Return (X, Y) of the center of cell containing provided text 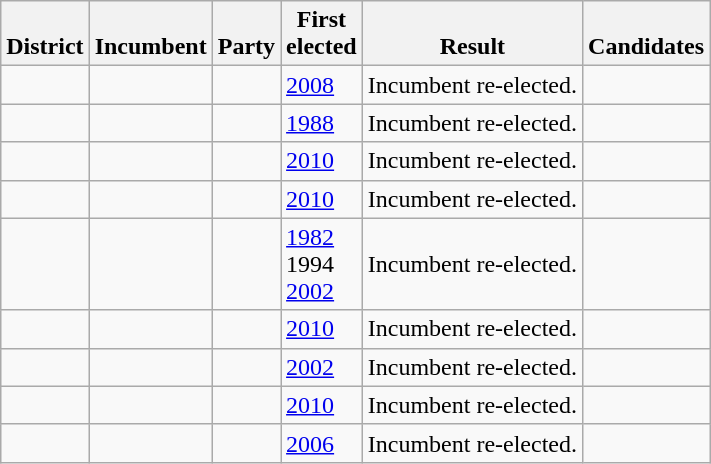
2008 (322, 85)
Firstelected (322, 34)
2006 (322, 443)
2002 (322, 367)
Candidates (646, 34)
Incumbent (150, 34)
Party (246, 34)
1988 (322, 123)
19821994 2002 (322, 264)
Result (472, 34)
District (45, 34)
